Return the [x, y] coordinate for the center point of the cell that contains the specified text.  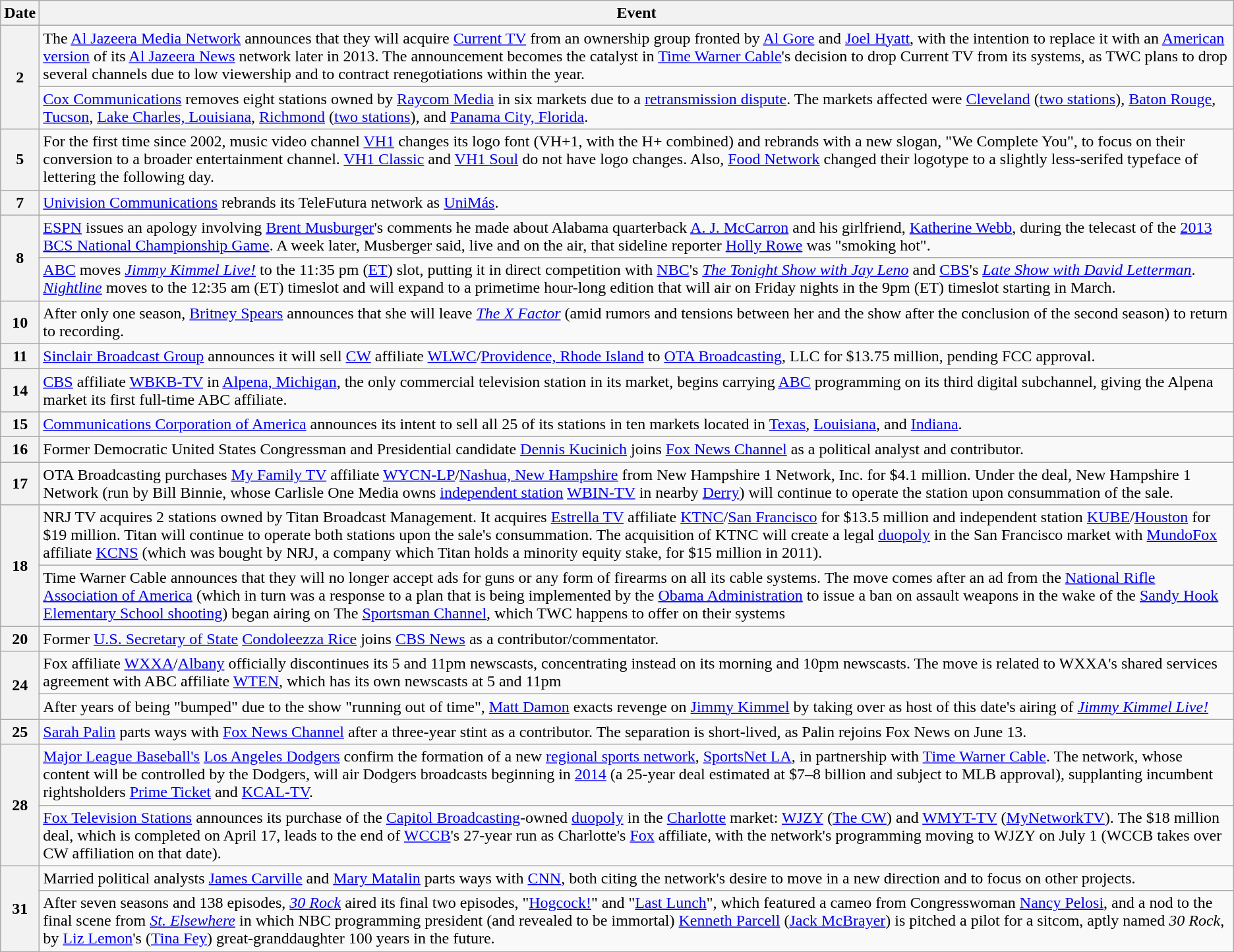
Former U.S. Secretary of State Condoleezza Rice joins CBS News as a contributor/commentator. [637, 639]
7 [20, 202]
Univision Communications rebrands its TeleFutura network as UniMás. [637, 202]
16 [20, 449]
Event [637, 13]
Former Democratic United States Congressman and Presidential candidate Dennis Kucinich joins Fox News Channel as a political analyst and contributor. [637, 449]
11 [20, 356]
Communications Corporation of America announces its intent to sell all 25 of its stations in ten markets located in Texas, Louisiana, and Indiana. [637, 424]
17 [20, 483]
2 [20, 78]
Date [20, 13]
20 [20, 639]
15 [20, 424]
25 [20, 732]
28 [20, 805]
8 [20, 258]
18 [20, 566]
5 [20, 160]
14 [20, 390]
31 [20, 908]
10 [20, 322]
24 [20, 686]
